Extract the (x, y) coordinate from the center of the cell holding the provided text.  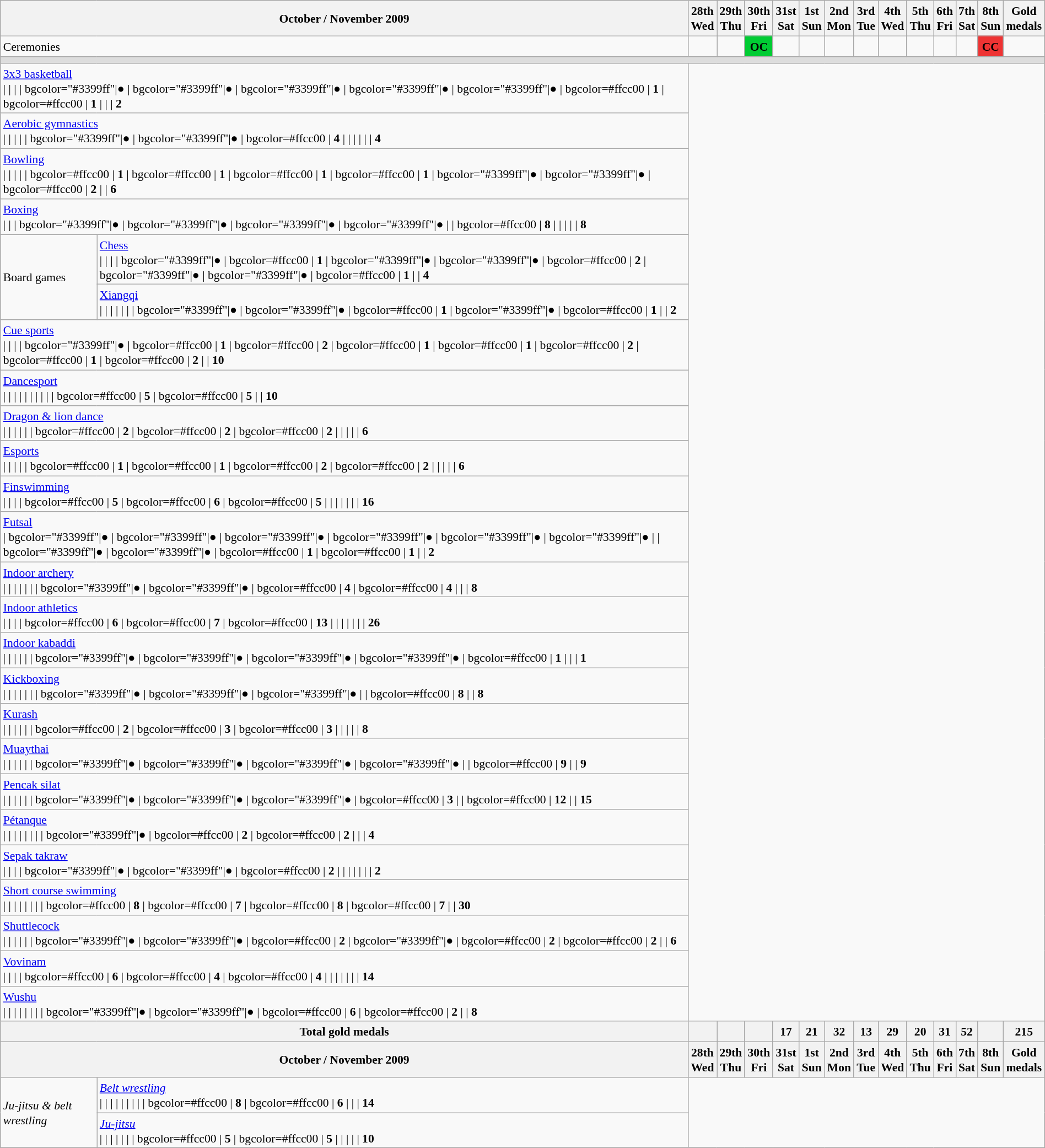
Kickboxing| | | | | | | bgcolor="#3399ff"|● | bgcolor="#3399ff"|● | bgcolor="#3399ff"|● | | bgcolor=#ffcc00 | 8 | | 8 (344, 685)
Wushu| | | | | | | | bgcolor="#3399ff"|● | bgcolor="#3399ff"|● | bgcolor=#ffcc00 | 6 | bgcolor=#ffcc00 | 2 | | 8 (344, 1004)
Ceremonies (344, 46)
17 (786, 1031)
Sepak takraw| | | | bgcolor="#3399ff"|● | bgcolor="#3399ff"|● | bgcolor=#ffcc00 | 2 | | | | | | | 2 (344, 862)
Boxing| | | bgcolor="#3399ff"|● | bgcolor="#3399ff"|● | bgcolor="#3399ff"|● | bgcolor="#3399ff"|● | | bgcolor=#ffcc00 | 8 | | | | | 8 (344, 217)
Board games (49, 277)
Total gold medals (344, 1031)
Esports| | | | | bgcolor=#ffcc00 | 1 | bgcolor=#ffcc00 | 1 | bgcolor=#ffcc00 | 2 | bgcolor=#ffcc00 | 2 | | | | | 6 (344, 458)
Ju-jitsu| | | | | | | bgcolor=#ffcc00 | 5 | bgcolor=#ffcc00 | 5 | | | | | 10 (392, 1130)
Indoor archery| | | | | | | bgcolor="#3399ff"|● | bgcolor="#3399ff"|● | bgcolor=#ffcc00 | 4 | bgcolor=#ffcc00 | 4 | | | 8 (344, 580)
52 (967, 1031)
Pencak silat| | | | | | bgcolor="#3399ff"|● | bgcolor="#3399ff"|● | bgcolor="#3399ff"|● | bgcolor=#ffcc00 | 3 | | bgcolor=#ffcc00 | 12 | | 15 (344, 791)
Ju-jitsu & belt wrestling (49, 1113)
215 (1024, 1031)
Dragon & lion dance| | | | | | bgcolor=#ffcc00 | 2 | bgcolor=#ffcc00 | 2 | bgcolor=#ffcc00 | 2 | | | | | 6 (344, 423)
OC (758, 46)
Aerobic gymnastics| | | | | bgcolor="#3399ff"|● | bgcolor="#3399ff"|● | bgcolor=#ffcc00 | 4 | | | | | | 4 (344, 131)
Xiangqi| | | | | | | bgcolor="#3399ff"|● | bgcolor="#3399ff"|● | bgcolor=#ffcc00 | 1 | bgcolor="#3399ff"|● | bgcolor=#ffcc00 | 1 | | 2 (392, 302)
Finswimming| | | | bgcolor=#ffcc00 | 5 | bgcolor=#ffcc00 | 6 | bgcolor=#ffcc00 | 5 | | | | | | | 16 (344, 493)
Dancesport| | | | | | | | | | bgcolor=#ffcc00 | 5 | bgcolor=#ffcc00 | 5 | | 10 (344, 388)
Vovinam| | | | bgcolor=#ffcc00 | 6 | bgcolor=#ffcc00 | 4 | bgcolor=#ffcc00 | 4 | | | | | | | 14 (344, 968)
Belt wrestling| | | | | | | | | bgcolor=#ffcc00 | 8 | bgcolor=#ffcc00 | 6 | | | 14 (392, 1095)
Indoor kabaddi| | | | | | bgcolor="#3399ff"|● | bgcolor="#3399ff"|● | bgcolor="#3399ff"|● | bgcolor="#3399ff"|● | bgcolor=#ffcc00 | 1 | | | 1 (344, 650)
29 (892, 1031)
21 (812, 1031)
32 (839, 1031)
13 (866, 1031)
31 (945, 1031)
Pétanque| | | | | | | | bgcolor="#3399ff"|● | bgcolor=#ffcc00 | 2 | bgcolor=#ffcc00 | 2 | | | 4 (344, 827)
Kurash| | | | | | bgcolor=#ffcc00 | 2 | bgcolor=#ffcc00 | 3 | bgcolor=#ffcc00 | 3 | | | | | 8 (344, 721)
20 (920, 1031)
Indoor athletics| | | | bgcolor=#ffcc00 | 6 | bgcolor=#ffcc00 | 7 | bgcolor=#ffcc00 | 13 | | | | | | | 26 (344, 615)
Short course swimming| | | | | | | | bgcolor=#ffcc00 | 8 | bgcolor=#ffcc00 | 7 | bgcolor=#ffcc00 | 8 | bgcolor=#ffcc00 | 7 | | 30 (344, 898)
Muaythai| | | | | | bgcolor="#3399ff"|● | bgcolor="#3399ff"|● | bgcolor="#3399ff"|● | bgcolor="#3399ff"|● | | bgcolor=#ffcc00 | 9 | | 9 (344, 756)
CC (990, 46)
